Return (x, y) of the center of cell containing provided text 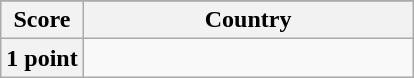
Country (248, 20)
Score (42, 20)
1 point (42, 58)
